Locate the cell with the specified text and output its (x, y) center coordinate. 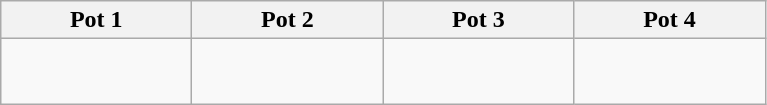
Pot 2 (288, 20)
Pot 3 (478, 20)
Pot 1 (96, 20)
Pot 4 (670, 20)
